Find where the given text appears and provide that cell's center as [x, y] coordinate. 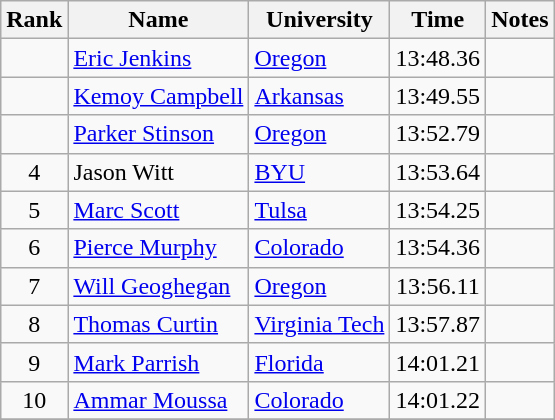
Eric Jenkins [158, 58]
6 [34, 248]
Parker Stinson [158, 134]
BYU [320, 172]
Marc Scott [158, 210]
13:57.87 [438, 324]
13:52.79 [438, 134]
5 [34, 210]
9 [34, 362]
Time [438, 20]
13:54.36 [438, 248]
10 [34, 400]
Jason Witt [158, 172]
14:01.21 [438, 362]
Thomas Curtin [158, 324]
Ammar Moussa [158, 400]
University [320, 20]
Pierce Murphy [158, 248]
13:48.36 [438, 58]
Kemoy Campbell [158, 96]
14:01.22 [438, 400]
8 [34, 324]
Notes [520, 20]
Tulsa [320, 210]
4 [34, 172]
13:49.55 [438, 96]
13:56.11 [438, 286]
Florida [320, 362]
13:54.25 [438, 210]
Name [158, 20]
Arkansas [320, 96]
13:53.64 [438, 172]
Rank [34, 20]
Mark Parrish [158, 362]
Virginia Tech [320, 324]
7 [34, 286]
Will Geoghegan [158, 286]
